Output the (X, Y) coordinate of the center of the cell containing the given text.  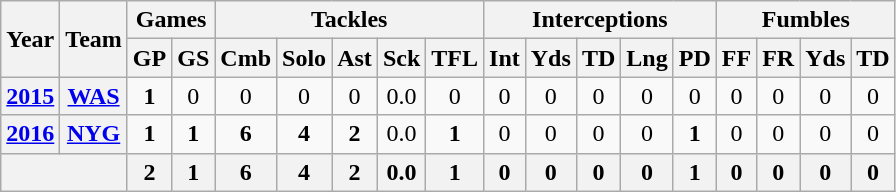
Cmb (246, 58)
NYG (94, 134)
2015 (30, 96)
Fumbles (806, 20)
Tackles (350, 20)
Lng (647, 58)
PD (694, 58)
Games (170, 20)
FF (736, 58)
FR (778, 58)
Ast (355, 58)
2016 (30, 134)
WAS (94, 96)
Solo (304, 58)
Interceptions (600, 20)
TFL (455, 58)
GP (149, 58)
GS (194, 58)
Sck (401, 58)
Year (30, 39)
Team (94, 39)
Int (505, 58)
